Scan for the cell matching the given text and deliver its (x, y) coordinate at center. 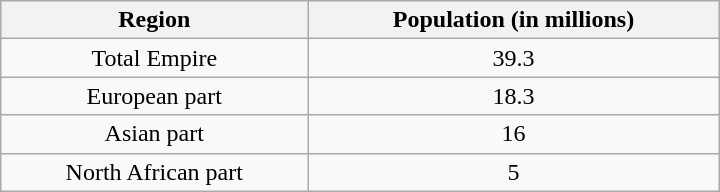
European part (154, 96)
18.3 (514, 96)
Population (in millions) (514, 20)
39.3 (514, 58)
Region (154, 20)
5 (514, 172)
Asian part (154, 134)
16 (514, 134)
Total Empire (154, 58)
North African part (154, 172)
